Capture the cell that displays the provided text and extract its [X, Y] central coordinate. 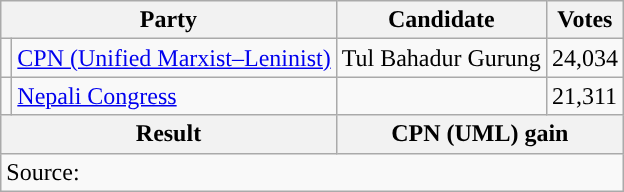
Nepali Congress [174, 96]
Candidate [441, 20]
21,311 [584, 96]
CPN (Unified Marxist–Leninist) [174, 58]
Party [168, 20]
Votes [584, 20]
24,034 [584, 58]
Result [168, 134]
Tul Bahadur Gurung [441, 58]
Source: [312, 172]
CPN (UML) gain [480, 134]
